Identify which cell holds the provided text, then report its (x, y) central coordinate. 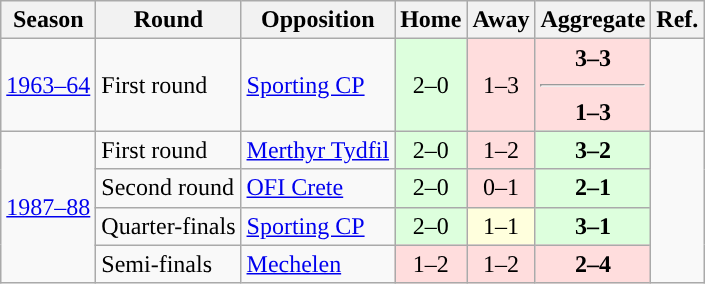
Round (168, 20)
3–2 (593, 150)
Season (48, 20)
Semi-finals (168, 264)
0–1 (501, 188)
Home (431, 20)
Merthyr Tydfil (318, 150)
Away (501, 20)
1963–64 (48, 85)
Mechelen (318, 264)
Aggregate (593, 20)
Quarter-finals (168, 226)
1–3 (501, 85)
2–1 (593, 188)
3–1 (593, 226)
1–1 (501, 226)
Ref. (678, 20)
1987–88 (48, 207)
Opposition (318, 20)
OFI Crete (318, 188)
3–31–3 (593, 85)
Second round (168, 188)
2–4 (593, 264)
